From the cell containing the given text, extract its center point as (X, Y) coordinate. 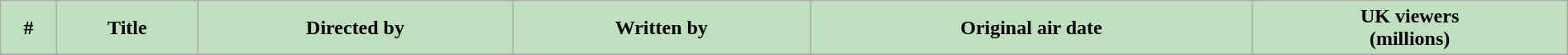
Original air date (1031, 28)
Title (127, 28)
Directed by (356, 28)
Written by (662, 28)
UK viewers(millions) (1409, 28)
# (28, 28)
